Determine the (X, Y) coordinate at the center of the cell enclosing the given text.  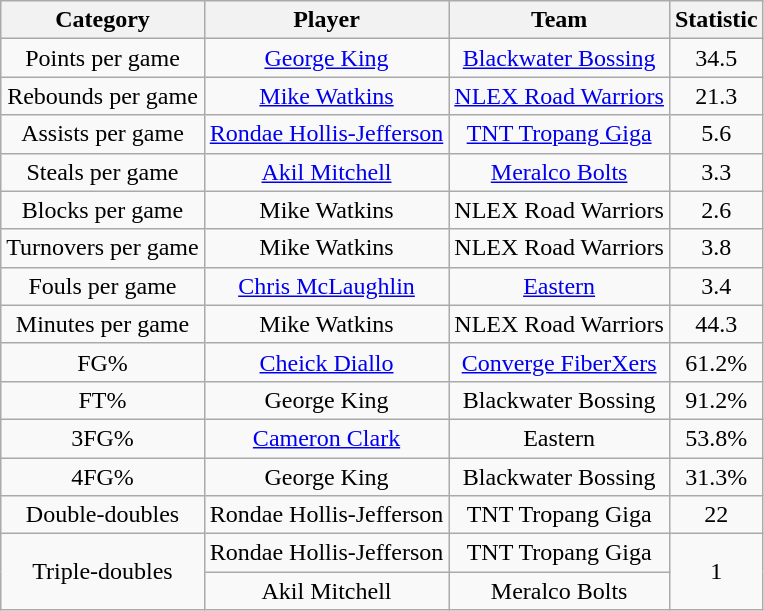
Fouls per game (102, 286)
91.2% (716, 400)
FT% (102, 400)
Turnovers per game (102, 248)
34.5 (716, 58)
Points per game (102, 58)
Statistic (716, 20)
FG% (102, 362)
Blocks per game (102, 210)
Triple-doubles (102, 572)
Player (326, 20)
Rebounds per game (102, 96)
44.3 (716, 324)
5.6 (716, 134)
53.8% (716, 438)
31.3% (716, 477)
1 (716, 572)
22 (716, 515)
3.4 (716, 286)
3.8 (716, 248)
3FG% (102, 438)
Chris McLaughlin (326, 286)
Converge FiberXers (560, 362)
Cameron Clark (326, 438)
Double-doubles (102, 515)
21.3 (716, 96)
Minutes per game (102, 324)
Cheick Diallo (326, 362)
Assists per game (102, 134)
Category (102, 20)
61.2% (716, 362)
2.6 (716, 210)
3.3 (716, 172)
Steals per game (102, 172)
Team (560, 20)
4FG% (102, 477)
